Pinpoint the cell where the given text exists, returning its [X, Y] midpoint coordinate. 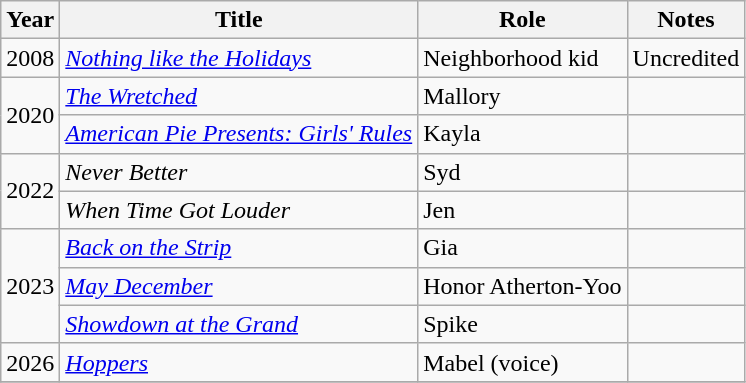
2026 [30, 362]
Role [522, 20]
Honor Atherton-Yoo [522, 286]
Year [30, 20]
Hoppers [239, 362]
2022 [30, 191]
Uncredited [686, 58]
Mabel (voice) [522, 362]
Syd [522, 172]
Spike [522, 324]
Gia [522, 248]
American Pie Presents: Girls' Rules [239, 134]
2020 [30, 115]
2008 [30, 58]
Showdown at the Grand [239, 324]
Nothing like the Holidays [239, 58]
Notes [686, 20]
May December [239, 286]
Title [239, 20]
Kayla [522, 134]
Neighborhood kid [522, 58]
2023 [30, 286]
Back on the Strip [239, 248]
Jen [522, 210]
Mallory [522, 96]
Never Better [239, 172]
When Time Got Louder [239, 210]
The Wretched [239, 96]
